Find where the given text appears and provide that cell's center as [x, y] coordinate. 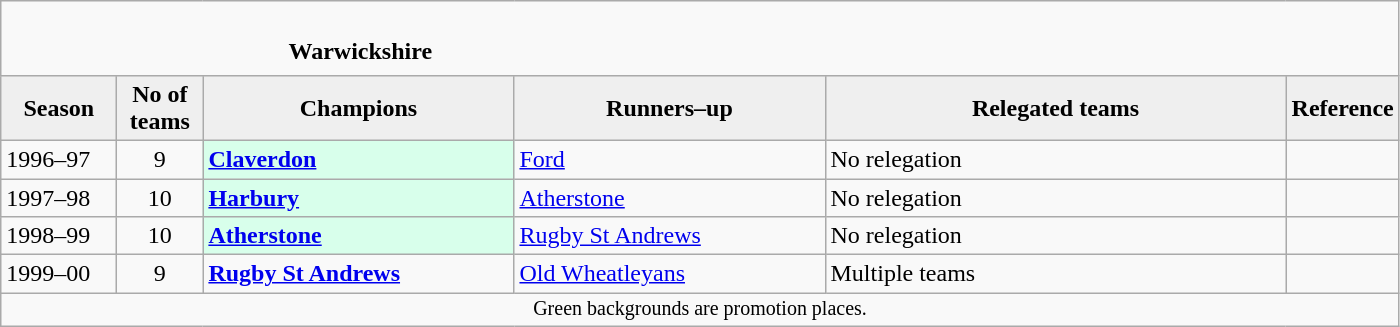
Season [59, 108]
Green backgrounds are promotion places. [700, 310]
Champions [358, 108]
Reference [1342, 108]
1999–00 [59, 274]
Old Wheatleyans [670, 274]
No of teams [160, 108]
Relegated teams [1056, 108]
Multiple teams [1056, 274]
1996–97 [59, 159]
Runners–up [670, 108]
1998–99 [59, 236]
1997–98 [59, 197]
Ford [670, 159]
Claverdon [358, 159]
Harbury [358, 197]
